Determine the [x, y] coordinate at the center of the cell enclosing the given text.  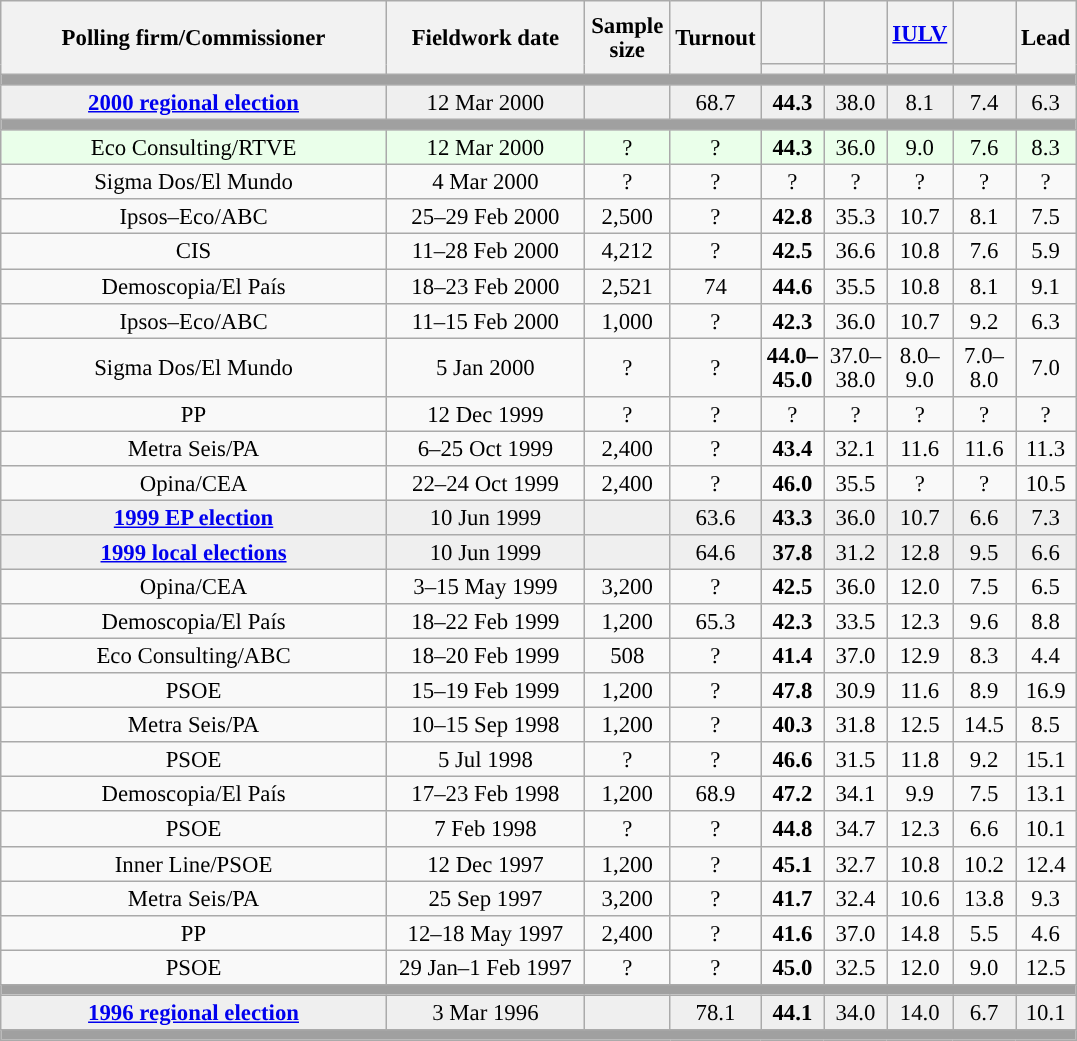
41.7 [792, 898]
16.9 [1046, 690]
41.4 [792, 656]
Polling firm/Commissioner [194, 38]
63.6 [716, 518]
12.4 [1046, 864]
Fieldwork date [485, 38]
37.0–38.0 [856, 368]
14.8 [920, 932]
Inner Line/PSOE [194, 864]
29 Jan–1 Feb 1997 [485, 968]
4.6 [1046, 932]
30.9 [856, 690]
43.4 [792, 448]
68.9 [716, 794]
36.6 [856, 252]
CIS [194, 252]
9.3 [1046, 898]
5 Jul 1998 [485, 760]
64.6 [716, 552]
14.5 [984, 726]
41.6 [792, 932]
1996 regional election [194, 1012]
1999 EP election [194, 518]
14.0 [920, 1012]
5 Jan 2000 [485, 368]
32.7 [856, 864]
32.4 [856, 898]
2,521 [627, 286]
15.1 [1046, 760]
IULV [920, 32]
4.4 [1046, 656]
10.2 [984, 864]
12.9 [920, 656]
44.6 [792, 286]
44.0–45.0 [792, 368]
17–23 Feb 1998 [485, 794]
25 Sep 1997 [485, 898]
Sample size [627, 38]
31.8 [856, 726]
12 Dec 1999 [485, 414]
12–18 May 1997 [485, 932]
31.5 [856, 760]
2000 regional election [194, 102]
68.7 [716, 102]
45.1 [792, 864]
47.2 [792, 794]
31.2 [856, 552]
46.6 [792, 760]
47.8 [792, 690]
8.5 [1046, 726]
11–28 Feb 2000 [485, 252]
9.5 [984, 552]
3 Mar 1996 [485, 1012]
45.0 [792, 968]
4,212 [627, 252]
10.5 [1046, 484]
74 [716, 286]
46.0 [792, 484]
25–29 Feb 2000 [485, 218]
18–20 Feb 1999 [485, 656]
8.9 [984, 690]
508 [627, 656]
43.3 [792, 518]
11.3 [1046, 448]
34.1 [856, 794]
5.9 [1046, 252]
7 Feb 1998 [485, 830]
65.3 [716, 622]
Turnout [716, 38]
40.3 [792, 726]
6.7 [984, 1012]
Eco Consulting/ABC [194, 656]
18–23 Feb 2000 [485, 286]
2,500 [627, 218]
3–15 May 1999 [485, 586]
Lead [1046, 38]
8.8 [1046, 622]
18–22 Feb 1999 [485, 622]
8.0–9.0 [920, 368]
6.5 [1046, 586]
4 Mar 2000 [485, 182]
1999 local elections [194, 552]
15–19 Feb 1999 [485, 690]
78.1 [716, 1012]
34.7 [856, 830]
44.1 [792, 1012]
13.8 [984, 898]
22–24 Oct 1999 [485, 484]
5.5 [984, 932]
7.4 [984, 102]
42.8 [792, 218]
9.1 [1046, 286]
10–15 Sep 1998 [485, 726]
38.0 [856, 102]
37.8 [792, 552]
11–15 Feb 2000 [485, 320]
6–25 Oct 1999 [485, 448]
13.1 [1046, 794]
33.5 [856, 622]
44.8 [792, 830]
7.0 [1046, 368]
10.6 [920, 898]
9.6 [984, 622]
34.0 [856, 1012]
9.9 [920, 794]
7.0–8.0 [984, 368]
1,000 [627, 320]
12.8 [920, 552]
35.3 [856, 218]
32.5 [856, 968]
12 Dec 1997 [485, 864]
Eco Consulting/RTVE [194, 148]
7.3 [1046, 518]
32.1 [856, 448]
11.8 [920, 760]
